Scan for the cell matching the given text and deliver its (x, y) coordinate at center. 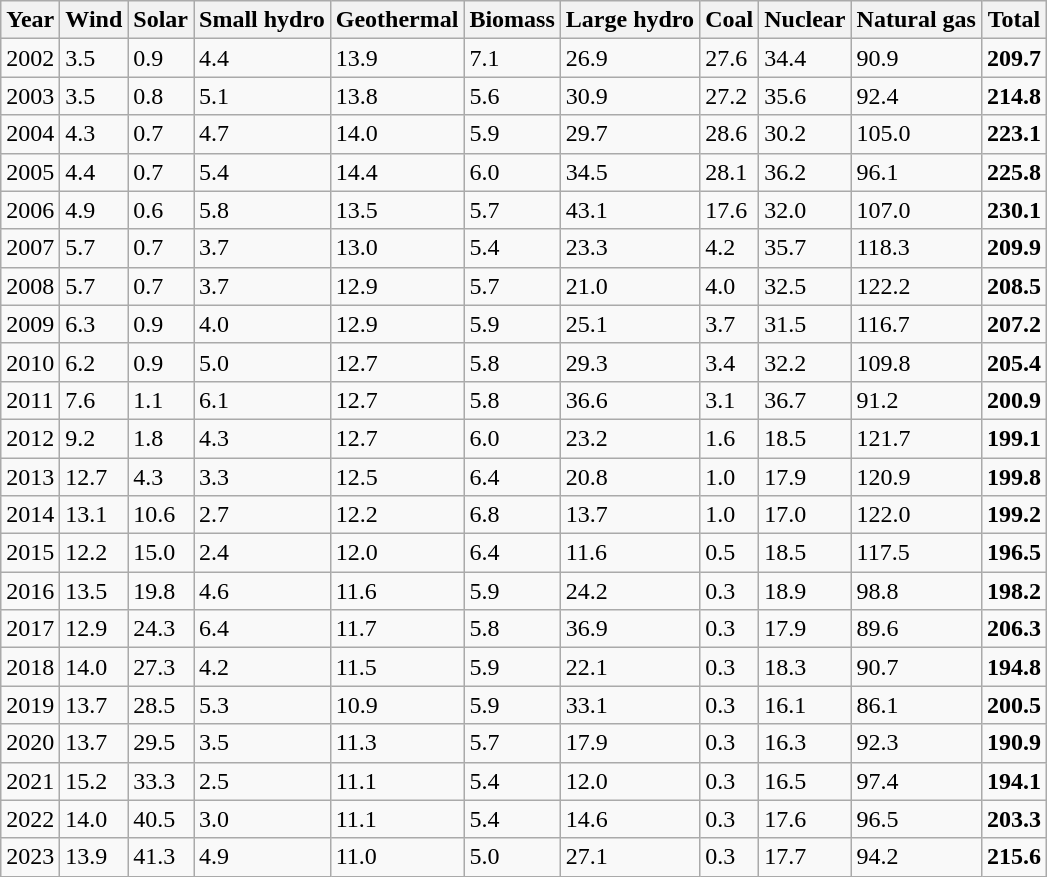
17.7 (805, 857)
2016 (30, 591)
Nuclear (805, 20)
32.2 (805, 362)
31.5 (805, 324)
26.9 (630, 58)
33.3 (161, 781)
28.6 (730, 134)
2006 (30, 210)
0.6 (161, 210)
22.1 (630, 667)
3.0 (262, 819)
199.8 (1014, 477)
28.5 (161, 705)
2009 (30, 324)
98.8 (916, 591)
34.5 (630, 172)
214.8 (1014, 96)
20.8 (630, 477)
199.2 (1014, 515)
16.1 (805, 705)
Total (1014, 20)
11.5 (397, 667)
2003 (30, 96)
27.2 (730, 96)
35.6 (805, 96)
118.3 (916, 248)
2017 (30, 629)
36.9 (630, 629)
2018 (30, 667)
2013 (30, 477)
96.5 (916, 819)
14.4 (397, 172)
116.7 (916, 324)
10.6 (161, 515)
2.7 (262, 515)
190.9 (1014, 743)
11.7 (397, 629)
27.6 (730, 58)
11.3 (397, 743)
Year (30, 20)
27.1 (630, 857)
32.0 (805, 210)
122.2 (916, 286)
120.9 (916, 477)
205.4 (1014, 362)
6.3 (94, 324)
2020 (30, 743)
18.3 (805, 667)
Wind (94, 20)
Small hydro (262, 20)
36.7 (805, 400)
2011 (30, 400)
30.9 (630, 96)
5.6 (512, 96)
7.1 (512, 58)
2007 (30, 248)
121.7 (916, 438)
5.1 (262, 96)
105.0 (916, 134)
18.9 (805, 591)
89.6 (916, 629)
1.6 (730, 438)
27.3 (161, 667)
209.9 (1014, 248)
9.2 (94, 438)
92.3 (916, 743)
29.5 (161, 743)
109.8 (916, 362)
230.1 (1014, 210)
2015 (30, 553)
6.8 (512, 515)
2021 (30, 781)
11.0 (397, 857)
17.0 (805, 515)
30.2 (805, 134)
Geothermal (397, 20)
2010 (30, 362)
15.2 (94, 781)
4.6 (262, 591)
29.3 (630, 362)
13.8 (397, 96)
107.0 (916, 210)
122.0 (916, 515)
2.4 (262, 553)
13.0 (397, 248)
5.3 (262, 705)
3.1 (730, 400)
0.8 (161, 96)
36.6 (630, 400)
32.5 (805, 286)
194.1 (1014, 781)
198.2 (1014, 591)
1.8 (161, 438)
6.2 (94, 362)
2019 (30, 705)
24.3 (161, 629)
24.2 (630, 591)
200.9 (1014, 400)
225.8 (1014, 172)
34.4 (805, 58)
41.3 (161, 857)
223.1 (1014, 134)
90.9 (916, 58)
91.2 (916, 400)
209.7 (1014, 58)
0.5 (730, 553)
Large hydro (630, 20)
23.2 (630, 438)
25.1 (630, 324)
2014 (30, 515)
Solar (161, 20)
215.6 (1014, 857)
35.7 (805, 248)
2002 (30, 58)
2022 (30, 819)
92.4 (916, 96)
200.5 (1014, 705)
97.4 (916, 781)
203.3 (1014, 819)
194.8 (1014, 667)
7.6 (94, 400)
90.7 (916, 667)
96.1 (916, 172)
3.4 (730, 362)
117.5 (916, 553)
13.1 (94, 515)
33.1 (630, 705)
19.8 (161, 591)
86.1 (916, 705)
207.2 (1014, 324)
10.9 (397, 705)
Biomass (512, 20)
40.5 (161, 819)
2008 (30, 286)
43.1 (630, 210)
2023 (30, 857)
94.2 (916, 857)
196.5 (1014, 553)
206.3 (1014, 629)
Coal (730, 20)
36.2 (805, 172)
2.5 (262, 781)
23.3 (630, 248)
208.5 (1014, 286)
1.1 (161, 400)
15.0 (161, 553)
4.7 (262, 134)
21.0 (630, 286)
12.5 (397, 477)
6.1 (262, 400)
29.7 (630, 134)
3.3 (262, 477)
14.6 (630, 819)
2012 (30, 438)
Natural gas (916, 20)
28.1 (730, 172)
16.5 (805, 781)
16.3 (805, 743)
2005 (30, 172)
199.1 (1014, 438)
2004 (30, 134)
